Scan for the cell matching the given text and deliver its [x, y] coordinate at center. 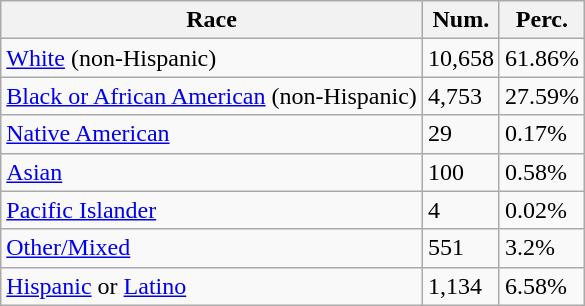
6.58% [542, 286]
4,753 [460, 96]
3.2% [542, 248]
Perc. [542, 20]
Other/Mixed [212, 248]
Native American [212, 134]
4 [460, 210]
0.58% [542, 172]
1,134 [460, 286]
27.59% [542, 96]
Asian [212, 172]
Black or African American (non-Hispanic) [212, 96]
Race [212, 20]
Pacific Islander [212, 210]
61.86% [542, 58]
29 [460, 134]
10,658 [460, 58]
0.02% [542, 210]
White (non-Hispanic) [212, 58]
0.17% [542, 134]
Hispanic or Latino [212, 286]
551 [460, 248]
Num. [460, 20]
100 [460, 172]
